Extract the (x, y) coordinate from the center of the cell holding the provided text.  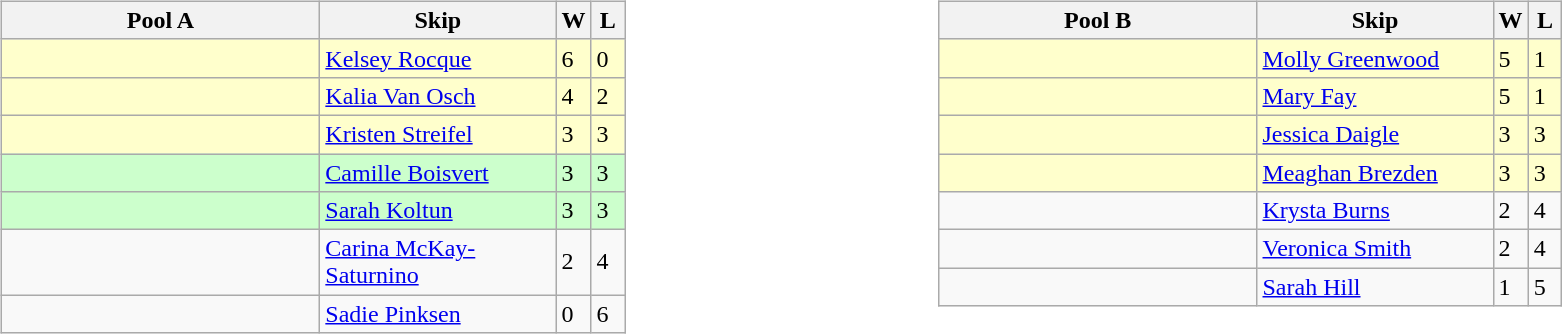
Carina McKay-Saturnino (438, 262)
Kristen Streifel (438, 134)
Molly Greenwood (1375, 58)
Meaghan Brezden (1375, 173)
Jessica Daigle (1375, 134)
Camille Boisvert (438, 173)
Krysta Burns (1375, 211)
Veronica Smith (1375, 249)
Sarah Hill (1375, 287)
Kelsey Rocque (438, 58)
Sadie Pinksen (438, 314)
Kalia Van Osch (438, 96)
Mary Fay (1375, 96)
Sarah Koltun (438, 211)
Pool B (1098, 20)
Pool A (160, 20)
